Provide the [x, y] coordinate of the cell's center where the given text is located.  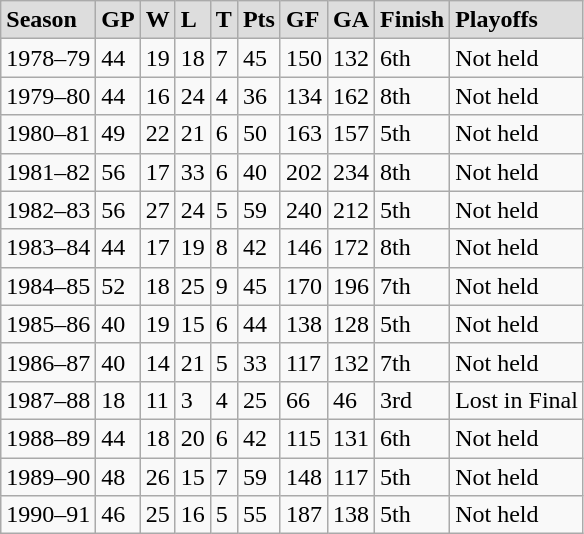
1990–91 [48, 515]
115 [304, 438]
1986–87 [48, 362]
1982–83 [48, 210]
48 [118, 477]
Pts [258, 20]
52 [118, 286]
1980–81 [48, 134]
Playoffs [517, 20]
GF [304, 20]
55 [258, 515]
146 [304, 248]
131 [352, 438]
1988–89 [48, 438]
8 [224, 248]
14 [158, 362]
234 [352, 172]
27 [158, 210]
66 [304, 400]
1983–84 [48, 248]
1981–82 [48, 172]
1989–90 [48, 477]
128 [352, 324]
157 [352, 134]
9 [224, 286]
202 [304, 172]
170 [304, 286]
T [224, 20]
1979–80 [48, 96]
26 [158, 477]
GP [118, 20]
187 [304, 515]
150 [304, 58]
212 [352, 210]
22 [158, 134]
20 [192, 438]
GA [352, 20]
1984–85 [48, 286]
148 [304, 477]
L [192, 20]
163 [304, 134]
162 [352, 96]
Lost in Final [517, 400]
172 [352, 248]
Season [48, 20]
1987–88 [48, 400]
1978–79 [48, 58]
50 [258, 134]
W [158, 20]
Finish [412, 20]
11 [158, 400]
196 [352, 286]
49 [118, 134]
36 [258, 96]
1985–86 [48, 324]
134 [304, 96]
3 [192, 400]
3rd [412, 400]
240 [304, 210]
